Extract the [X, Y] coordinate from the center of the cell holding the provided text.  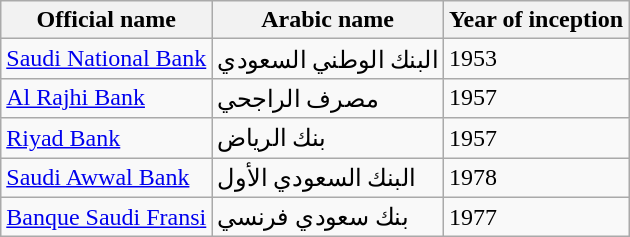
مصرف الراجحي [328, 98]
Saudi National Bank [106, 59]
Saudi Awwal Bank [106, 178]
1953 [536, 59]
Year of inception [536, 20]
Banque Saudi Fransi [106, 217]
Arabic name [328, 20]
البنك الوطني السعودي [328, 59]
البنك السعودي الأول [328, 178]
1978 [536, 178]
1977 [536, 217]
Al Rajhi Bank [106, 98]
Official name [106, 20]
بنك سعودي فرنسي [328, 217]
بنك الرياض [328, 138]
Riyad Bank [106, 138]
